Detect which cell encompasses the target text, then output its (X, Y) center coordinate. 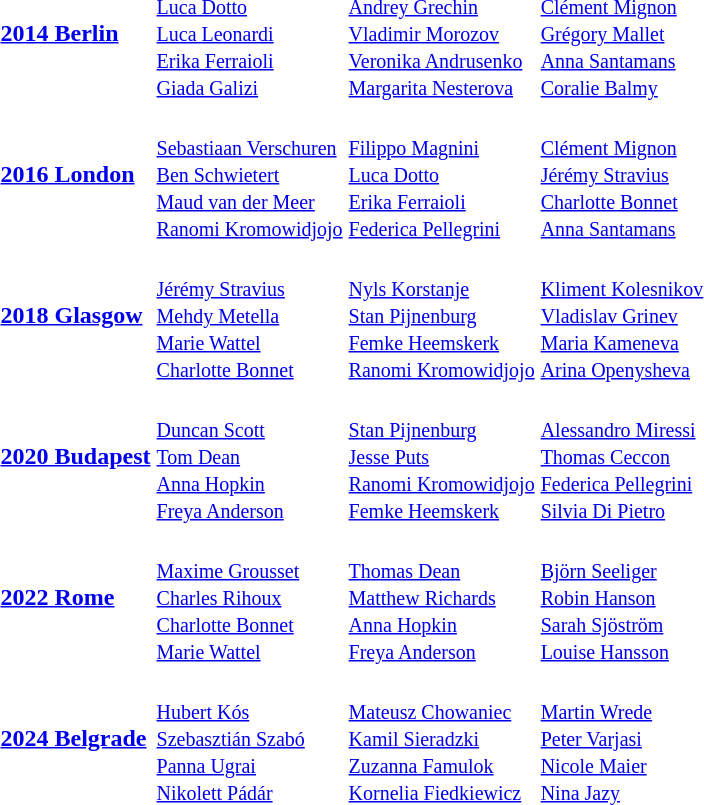
Sebastiaan VerschurenBen SchwietertMaud van der MeerRanomi Kromowidjojo (250, 174)
Jérémy StraviusMehdy MetellaMarie WattelCharlotte Bonnet (250, 315)
Thomas DeanMatthew RichardsAnna HopkinFreya Anderson (442, 597)
Stan PijnenburgJesse PutsRanomi KromowidjojoFemke Heemskerk (442, 456)
Maxime GroussetCharles RihouxCharlotte BonnetMarie Wattel (250, 597)
Nyls KorstanjeStan PijnenburgFemke HeemskerkRanomi Kromowidjojo (442, 315)
Duncan ScottTom DeanAnna HopkinFreya Anderson (250, 456)
Filippo MagniniLuca DottoErika FerraioliFederica Pellegrini (442, 174)
